Return [x, y] of the center of cell containing provided text 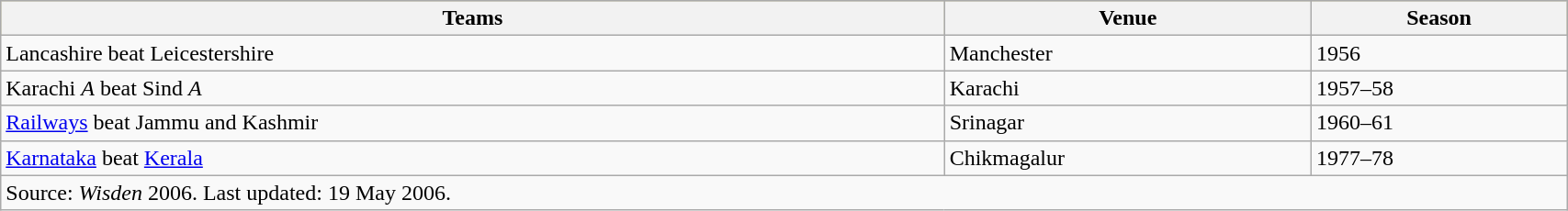
Karnataka beat Kerala [472, 158]
Source: Wisden 2006. Last updated: 19 May 2006. [784, 193]
Venue [1128, 18]
1960–61 [1438, 123]
Season [1438, 18]
Karachi [1128, 88]
Teams [472, 18]
Chikmagalur [1128, 158]
1957–58 [1438, 88]
Srinagar [1128, 123]
Karachi A beat Sind A [472, 88]
1977–78 [1438, 158]
1956 [1438, 53]
Railways beat Jammu and Kashmir [472, 123]
Manchester [1128, 53]
Lancashire beat Leicestershire [472, 53]
